From the cell containing the given text, extract its center point as (x, y) coordinate. 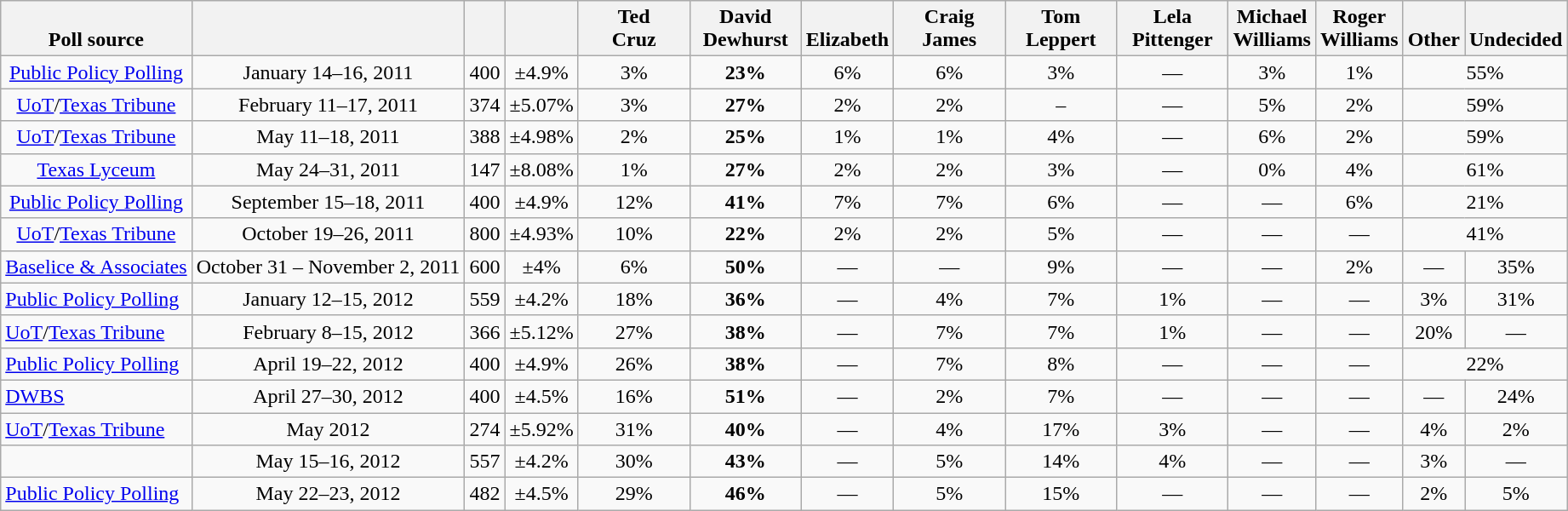
LelaPittenger (1173, 29)
30% (633, 462)
14% (1061, 462)
Baselice & Associates (96, 267)
May 22–23, 2012 (329, 494)
January 12–15, 2012 (329, 299)
17% (1061, 428)
25% (746, 137)
Texas Lyceum (96, 169)
26% (633, 364)
55% (1485, 72)
TedCruz (633, 29)
9% (1061, 267)
23% (746, 72)
February 11–17, 2011 (329, 105)
May 11–18, 2011 (329, 137)
35% (1515, 267)
24% (1515, 396)
40% (746, 428)
±4.98% (541, 137)
October 19–26, 2011 (329, 234)
12% (633, 202)
TomLeppert (1061, 29)
50% (746, 267)
0% (1272, 169)
559 (485, 299)
DWBS (96, 396)
46% (746, 494)
600 (485, 267)
May 24–31, 2011 (329, 169)
±5.92% (541, 428)
October 31 – November 2, 2011 (329, 267)
Undecided (1515, 29)
MichaelWilliams (1272, 29)
May 2012 (329, 428)
– (1061, 105)
274 (485, 428)
482 (485, 494)
366 (485, 331)
RogerWilliams (1359, 29)
147 (485, 169)
15% (1061, 494)
36% (746, 299)
Elizabeth (847, 29)
DavidDewhurst (746, 29)
May 15–16, 2012 (329, 462)
16% (633, 396)
51% (746, 396)
±5.07% (541, 105)
61% (1485, 169)
April 19–22, 2012 (329, 364)
21% (1485, 202)
29% (633, 494)
±8.08% (541, 169)
April 27–30, 2012 (329, 396)
Poll source (96, 29)
18% (633, 299)
±4.93% (541, 234)
43% (746, 462)
20% (1434, 331)
10% (633, 234)
February 8–15, 2012 (329, 331)
CraigJames (950, 29)
Other (1434, 29)
±5.12% (541, 331)
8% (1061, 364)
800 (485, 234)
January 14–16, 2011 (329, 72)
557 (485, 462)
±4% (541, 267)
388 (485, 137)
374 (485, 105)
September 15–18, 2011 (329, 202)
